Capture the cell that displays the provided text and extract its (x, y) central coordinate. 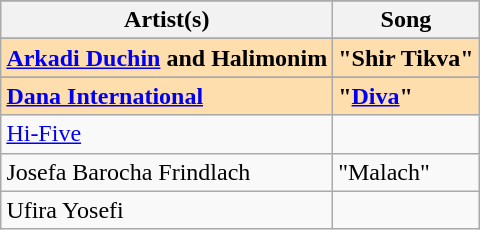
Hi-Five (167, 134)
Ufira Yosefi (167, 210)
"Shir Tikva" (406, 58)
"Diva" (406, 96)
Dana International (167, 96)
Song (406, 20)
"Malach" (406, 172)
Arkadi Duchin and Halimonim (167, 58)
Artist(s) (167, 20)
Josefa Barocha Frindlach (167, 172)
